Locate the cell with the specified text and output its (x, y) center coordinate. 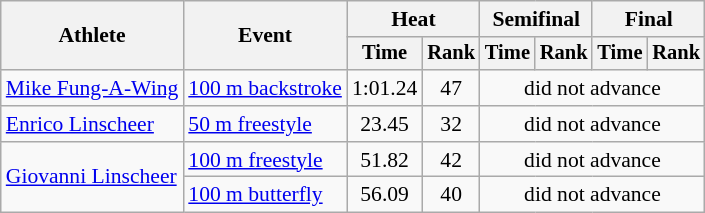
100 m freestyle (265, 160)
1:01.24 (384, 88)
Enrico Linscheer (92, 124)
50 m freestyle (265, 124)
56.09 (384, 195)
42 (451, 160)
Mike Fung-A-Wing (92, 88)
51.82 (384, 160)
Athlete (92, 36)
40 (451, 195)
23.45 (384, 124)
Heat (414, 19)
47 (451, 88)
Semifinal (536, 19)
Event (265, 36)
Final (648, 19)
Giovanni Linscheer (92, 178)
100 m backstroke (265, 88)
32 (451, 124)
100 m butterfly (265, 195)
